Scan for the cell matching the given text and deliver its (x, y) coordinate at center. 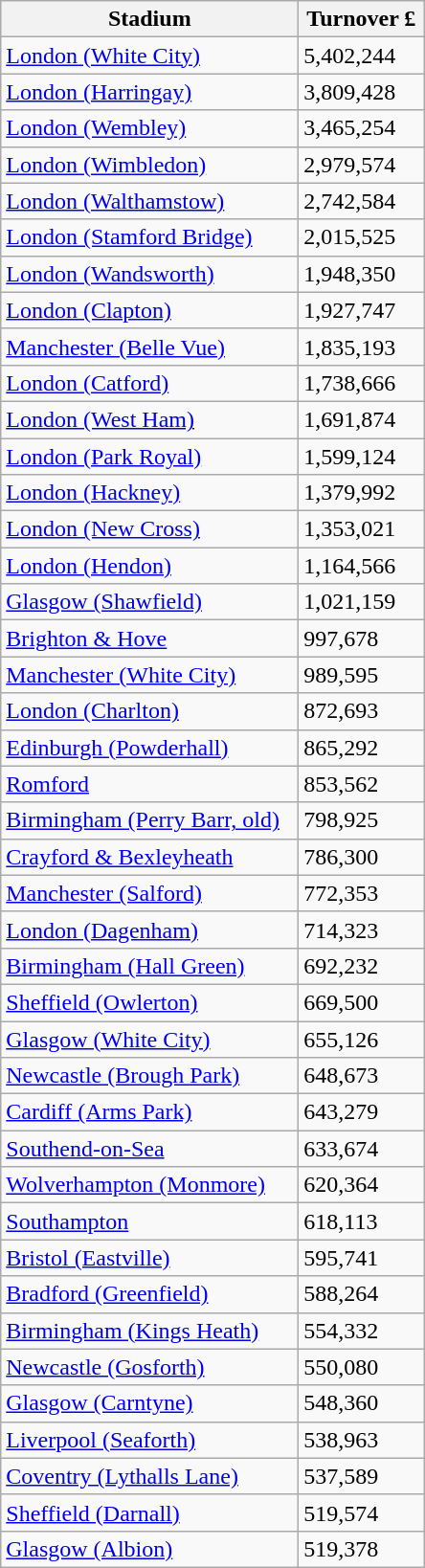
618,113 (362, 1221)
London (Harringay) (149, 92)
Birmingham (Perry Barr, old) (149, 820)
3,465,254 (362, 128)
2,015,525 (362, 237)
1,927,747 (362, 310)
548,360 (362, 1403)
London (Wandsworth) (149, 274)
5,402,244 (362, 56)
Romford (149, 784)
1,379,992 (362, 493)
London (White City) (149, 56)
1,353,021 (362, 529)
519,574 (362, 1512)
Manchester (Salford) (149, 893)
643,279 (362, 1112)
997,678 (362, 638)
Newcastle (Brough Park) (149, 1076)
537,589 (362, 1476)
London (Hackney) (149, 493)
London (West Ham) (149, 419)
1,599,124 (362, 457)
London (Hendon) (149, 566)
London (Wimbledon) (149, 165)
2,742,584 (362, 201)
1,738,666 (362, 383)
London (New Cross) (149, 529)
London (Dagenham) (149, 930)
519,378 (362, 1549)
Turnover £ (362, 19)
London (Charlton) (149, 711)
London (Stamford Bridge) (149, 237)
London (Catford) (149, 383)
595,741 (362, 1258)
Birmingham (Kings Heath) (149, 1331)
London (Wembley) (149, 128)
Edinburgh (Powderhall) (149, 748)
Newcastle (Gosforth) (149, 1367)
772,353 (362, 893)
Manchester (Belle Vue) (149, 347)
1,691,874 (362, 419)
2,979,574 (362, 165)
633,674 (362, 1149)
655,126 (362, 1039)
853,562 (362, 784)
Sheffield (Darnall) (149, 1512)
Birmingham (Hall Green) (149, 966)
550,080 (362, 1367)
London (Park Royal) (149, 457)
648,673 (362, 1076)
3,809,428 (362, 92)
Coventry (Lythalls Lane) (149, 1476)
Crayford & Bexleyheath (149, 857)
714,323 (362, 930)
Cardiff (Arms Park) (149, 1112)
Brighton & Hove (149, 638)
Glasgow (Albion) (149, 1549)
Bradford (Greenfield) (149, 1294)
989,595 (362, 675)
London (Walthamstow) (149, 201)
1,021,159 (362, 602)
Wolverhampton (Monmore) (149, 1185)
Glasgow (Carntyne) (149, 1403)
Southend-on-Sea (149, 1149)
Glasgow (White City) (149, 1039)
538,963 (362, 1440)
1,948,350 (362, 274)
786,300 (362, 857)
669,500 (362, 1002)
Glasgow (Shawfield) (149, 602)
872,693 (362, 711)
1,164,566 (362, 566)
620,364 (362, 1185)
1,835,193 (362, 347)
Manchester (White City) (149, 675)
Bristol (Eastville) (149, 1258)
588,264 (362, 1294)
London (Clapton) (149, 310)
865,292 (362, 748)
Sheffield (Owlerton) (149, 1002)
Stadium (149, 19)
692,232 (362, 966)
554,332 (362, 1331)
Southampton (149, 1221)
Liverpool (Seaforth) (149, 1440)
798,925 (362, 820)
